Search for the cell housing the specified text and yield its (X, Y) center coordinate. 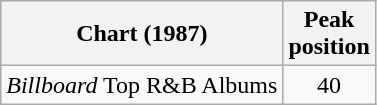
Billboard Top R&B Albums (142, 85)
Chart (1987) (142, 34)
40 (329, 85)
Peakposition (329, 34)
